Capture the cell that displays the provided text and extract its (X, Y) central coordinate. 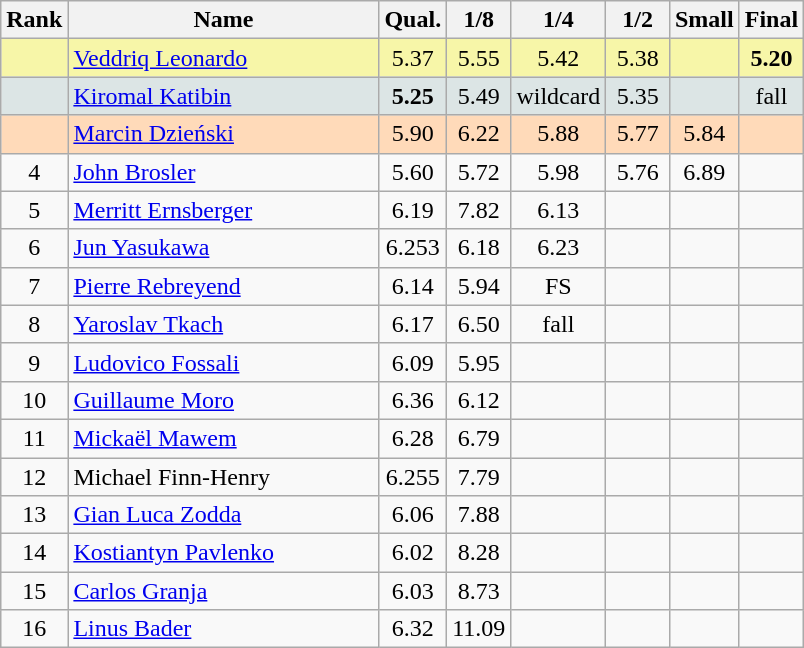
6.28 (413, 438)
5 (34, 210)
Linus Bader (224, 629)
Pierre Rebreyend (224, 286)
Kiromal Katibin (224, 96)
Michael Finn-Henry (224, 477)
Qual. (413, 20)
5.77 (638, 134)
FS (558, 286)
5.88 (558, 134)
5.42 (558, 58)
5.20 (771, 58)
6.36 (413, 400)
6.09 (413, 362)
6.18 (479, 248)
6 (34, 248)
Small (704, 20)
6.23 (558, 248)
5.38 (638, 58)
6.14 (413, 286)
5.84 (704, 134)
Gian Luca Zodda (224, 515)
6.17 (413, 324)
Ludovico Fossali (224, 362)
Yaroslav Tkach (224, 324)
6.50 (479, 324)
4 (34, 172)
5.55 (479, 58)
5.95 (479, 362)
14 (34, 553)
1/2 (638, 20)
6.06 (413, 515)
5.60 (413, 172)
5.35 (638, 96)
6.02 (413, 553)
6.13 (558, 210)
Merritt Ernsberger (224, 210)
12 (34, 477)
Guillaume Moro (224, 400)
7.88 (479, 515)
7.82 (479, 210)
6.32 (413, 629)
5.98 (558, 172)
5.37 (413, 58)
Jun Yasukawa (224, 248)
6.03 (413, 591)
6.22 (479, 134)
Mickaël Mawem (224, 438)
11.09 (479, 629)
8.73 (479, 591)
7 (34, 286)
1/4 (558, 20)
5.90 (413, 134)
9 (34, 362)
15 (34, 591)
8 (34, 324)
6.12 (479, 400)
6.79 (479, 438)
5.94 (479, 286)
16 (34, 629)
7.79 (479, 477)
Name (224, 20)
Veddriq Leonardo (224, 58)
5.49 (479, 96)
Final (771, 20)
Carlos Granja (224, 591)
6.89 (704, 172)
8.28 (479, 553)
6.19 (413, 210)
5.72 (479, 172)
Marcin Dzieński (224, 134)
1/8 (479, 20)
5.25 (413, 96)
John Brosler (224, 172)
5.76 (638, 172)
6.255 (413, 477)
Kostiantyn Pavlenko (224, 553)
wildcard (558, 96)
6.253 (413, 248)
13 (34, 515)
11 (34, 438)
Rank (34, 20)
10 (34, 400)
